Return (X, Y) of the center of cell containing provided text 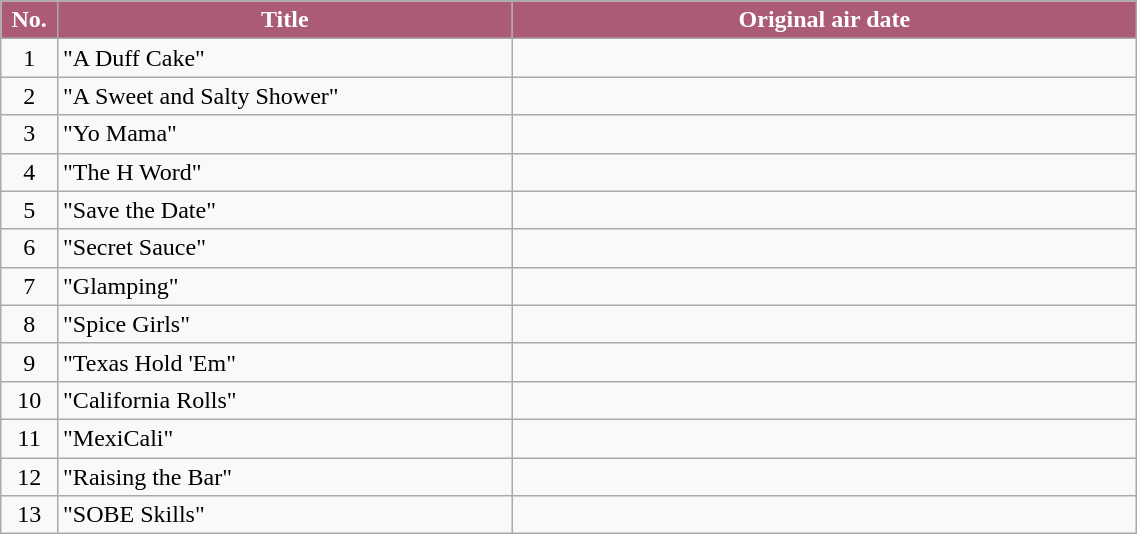
8 (30, 324)
5 (30, 210)
6 (30, 248)
1 (30, 58)
Original air date (824, 20)
"Glamping" (285, 286)
11 (30, 438)
9 (30, 362)
"Save the Date" (285, 210)
3 (30, 134)
"Raising the Bar" (285, 477)
"MexiCali" (285, 438)
"Texas Hold 'Em" (285, 362)
"California Rolls" (285, 400)
13 (30, 515)
No. (30, 20)
10 (30, 400)
"Yo Mama" (285, 134)
"SOBE Skills" (285, 515)
"A Duff Cake" (285, 58)
12 (30, 477)
"The H Word" (285, 172)
"Secret Sauce" (285, 248)
Title (285, 20)
"Spice Girls" (285, 324)
4 (30, 172)
"A Sweet and Salty Shower" (285, 96)
2 (30, 96)
7 (30, 286)
